Return [x, y] of the center of cell containing provided text 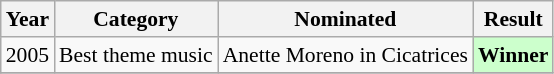
Year [28, 19]
Anette Moreno in Cicatrices [346, 55]
Nominated [346, 19]
Category [136, 19]
Result [514, 19]
Winner [514, 55]
Best theme music [136, 55]
2005 [28, 55]
